Identify which cell holds the provided text, then report its [x, y] central coordinate. 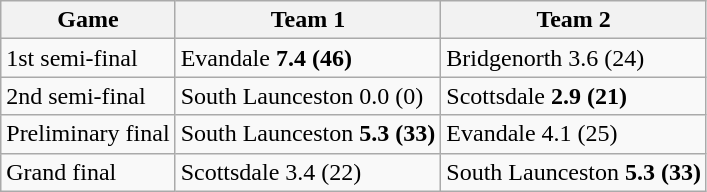
Scottsdale 2.9 (21) [574, 96]
South Launceston 0.0 (0) [308, 96]
Scottsdale 3.4 (22) [308, 172]
Team 2 [574, 20]
Evandale 7.4 (46) [308, 58]
Team 1 [308, 20]
1st semi-final [88, 58]
Preliminary final [88, 134]
Game [88, 20]
Grand final [88, 172]
2nd semi-final [88, 96]
Bridgenorth 3.6 (24) [574, 58]
Evandale 4.1 (25) [574, 134]
